For the text-containing cell, return its midpoint in (X, Y) coordinate format. 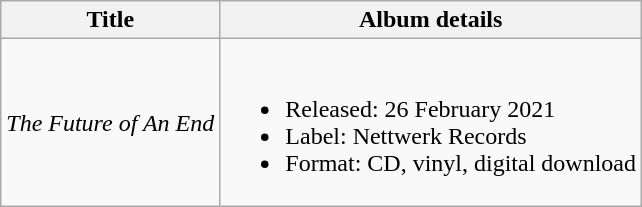
The Future of An End (110, 122)
Released: 26 February 2021Label: Nettwerk RecordsFormat: CD, vinyl, digital download (431, 122)
Title (110, 20)
Album details (431, 20)
